Find where the given text appears and provide that cell's center as [x, y] coordinate. 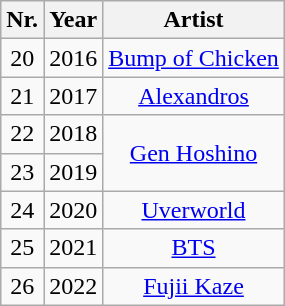
2018 [74, 134]
2017 [74, 96]
23 [22, 172]
25 [22, 248]
Uverworld [194, 210]
24 [22, 210]
22 [22, 134]
Bump of Chicken [194, 58]
20 [22, 58]
2016 [74, 58]
BTS [194, 248]
Fujii Kaze [194, 286]
2022 [74, 286]
Artist [194, 20]
Year [74, 20]
2020 [74, 210]
2019 [74, 172]
Nr. [22, 20]
26 [22, 286]
Gen Hoshino [194, 153]
21 [22, 96]
Alexandros [194, 96]
2021 [74, 248]
